Pinpoint the cell where the given text exists, returning its [x, y] midpoint coordinate. 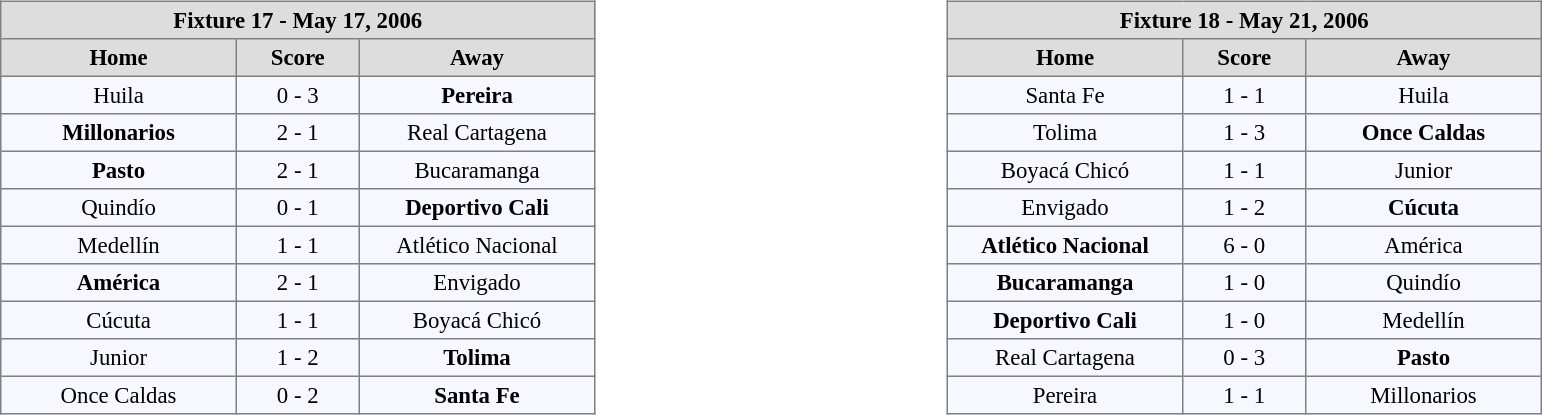
1 - 3 [1244, 133]
Fixture 17 - May 17, 2006 [298, 20]
Fixture 18 - May 21, 2006 [1244, 20]
6 - 0 [1244, 245]
0 - 1 [298, 208]
0 - 2 [298, 395]
